Provide the [x, y] coordinate of the cell's center where the given text is located.  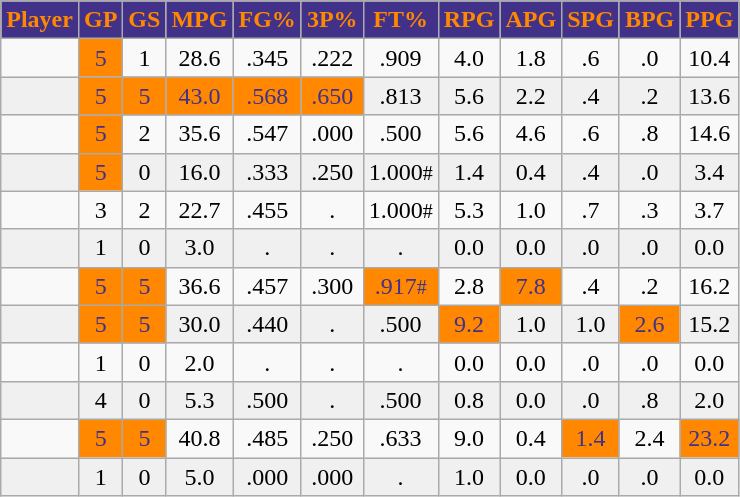
5.0 [200, 477]
.455 [267, 210]
4.6 [531, 134]
.917# [400, 286]
35.6 [200, 134]
28.6 [200, 58]
30.0 [200, 324]
.650 [332, 96]
PPG [710, 20]
.909 [400, 58]
APG [531, 20]
1.8 [531, 58]
3.0 [200, 248]
GS [144, 20]
3.7 [710, 210]
2.8 [469, 286]
.222 [332, 58]
4 [100, 400]
10.4 [710, 58]
.7 [591, 210]
.440 [267, 324]
22.7 [200, 210]
MPG [200, 20]
FT% [400, 20]
4.0 [469, 58]
.300 [332, 286]
.813 [400, 96]
0.8 [469, 400]
FG% [267, 20]
2.6 [649, 324]
.547 [267, 134]
14.6 [710, 134]
9.0 [469, 438]
SPG [591, 20]
BPG [649, 20]
RPG [469, 20]
.345 [267, 58]
16.0 [200, 172]
.485 [267, 438]
13.6 [710, 96]
GP [100, 20]
23.2 [710, 438]
3.4 [710, 172]
3 [100, 210]
Player [40, 20]
2.4 [649, 438]
.457 [267, 286]
43.0 [200, 96]
9.2 [469, 324]
.333 [267, 172]
.3 [649, 210]
7.8 [531, 286]
2.2 [531, 96]
36.6 [200, 286]
16.2 [710, 286]
.568 [267, 96]
40.8 [200, 438]
.633 [400, 438]
3P% [332, 20]
15.2 [710, 324]
